Find where the given text appears and provide that cell's center as [X, Y] coordinate. 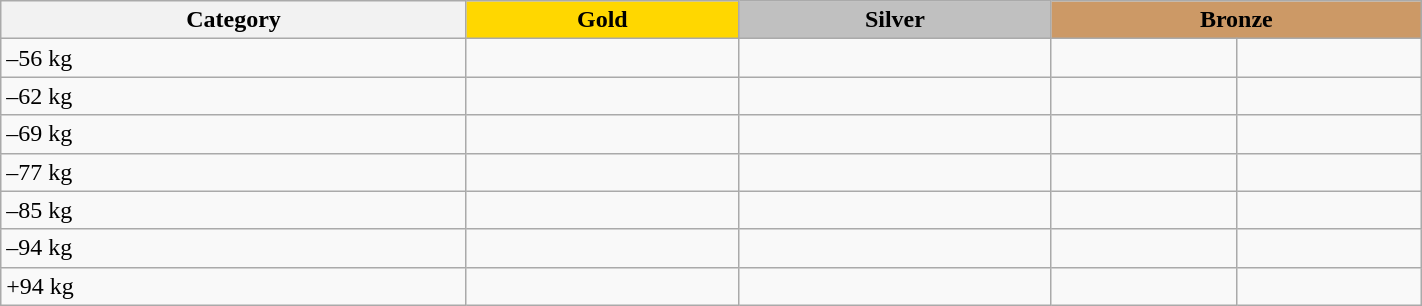
Silver [894, 20]
–77 kg [234, 172]
+94 kg [234, 286]
–69 kg [234, 134]
–62 kg [234, 96]
Bronze [1236, 20]
Gold [602, 20]
–85 kg [234, 210]
–94 kg [234, 248]
–56 kg [234, 58]
Category [234, 20]
